Return the (X, Y) coordinate for the center point of the cell that contains the specified text.  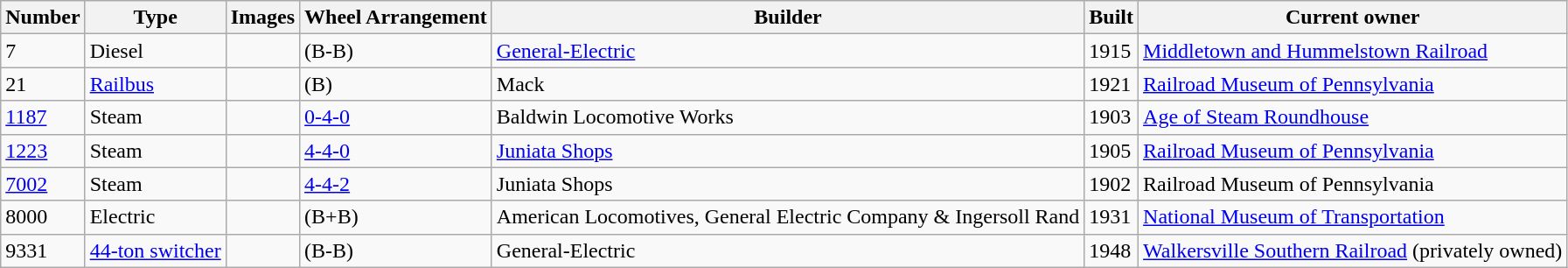
Diesel (156, 51)
1223 (43, 151)
4-4-2 (396, 184)
0-4-0 (396, 117)
4-4-0 (396, 151)
(B+B) (396, 217)
8000 (43, 217)
Walkersville Southern Railroad (privately owned) (1353, 250)
Wheel Arrangement (396, 18)
1905 (1112, 151)
7 (43, 51)
1902 (1112, 184)
1903 (1112, 117)
Electric (156, 217)
Type (156, 18)
Middletown and Hummelstown Railroad (1353, 51)
Railbus (156, 84)
1921 (1112, 84)
1931 (1112, 217)
Builder (788, 18)
Current owner (1353, 18)
American Locomotives, General Electric Company & Ingersoll Rand (788, 217)
National Museum of Transportation (1353, 217)
1948 (1112, 250)
44-ton switcher (156, 250)
21 (43, 84)
(B) (396, 84)
Built (1112, 18)
9331 (43, 250)
Mack (788, 84)
Age of Steam Roundhouse (1353, 117)
7002 (43, 184)
1187 (43, 117)
Baldwin Locomotive Works (788, 117)
Number (43, 18)
1915 (1112, 51)
Images (262, 18)
